For the text-containing cell, return its midpoint in [x, y] coordinate format. 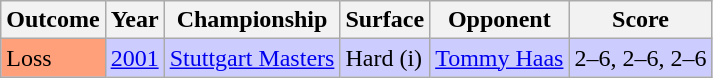
Opponent [500, 20]
Loss [53, 58]
Stuttgart Masters [252, 58]
Championship [252, 20]
2001 [134, 58]
Score [640, 20]
2–6, 2–6, 2–6 [640, 58]
Outcome [53, 20]
Year [134, 20]
Surface [385, 20]
Tommy Haas [500, 58]
Hard (i) [385, 58]
